Search for the cell housing the specified text and yield its [X, Y] center coordinate. 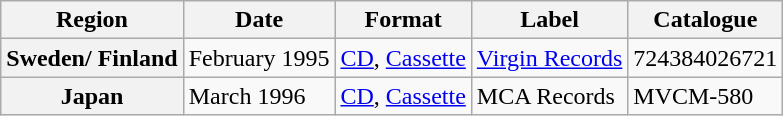
724384026721 [706, 58]
MVCM-580 [706, 96]
Date [259, 20]
February 1995 [259, 58]
Format [403, 20]
Virgin Records [549, 58]
March 1996 [259, 96]
MCA Records [549, 96]
Label [549, 20]
Region [92, 20]
Catalogue [706, 20]
Sweden/ Finland [92, 58]
Japan [92, 96]
